Locate the cell with the specified text and output its (X, Y) center coordinate. 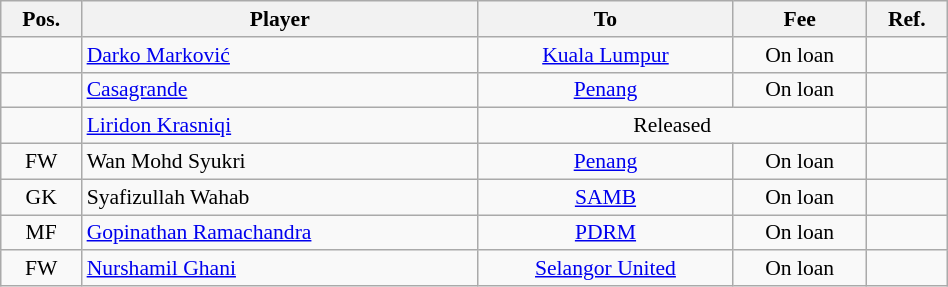
Fee (800, 19)
Darko Marković (280, 55)
PDRM (606, 233)
To (606, 19)
Nurshamil Ghani (280, 269)
MF (42, 233)
Released (672, 126)
Syafizullah Wahab (280, 197)
Ref. (906, 19)
Kuala Lumpur (606, 55)
Pos. (42, 19)
SAMB (606, 197)
Wan Mohd Syukri (280, 162)
Selangor United (606, 269)
GK (42, 197)
Gopinathan Ramachandra (280, 233)
Liridon Krasniqi (280, 126)
Player (280, 19)
Casagrande (280, 90)
